Search for the cell housing the specified text and yield its (x, y) center coordinate. 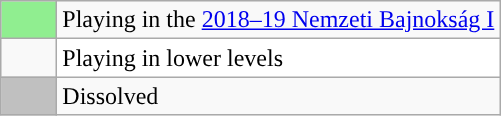
Playing in lower levels (278, 58)
Playing in the 2018–19 Nemzeti Bajnokság I (278, 20)
Dissolved (278, 96)
